Provide the [x, y] coordinate of the cell's center where the given text is located.  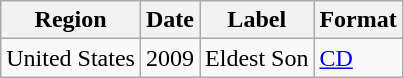
2009 [170, 58]
Date [170, 20]
Label [257, 20]
CD [358, 58]
United States [71, 58]
Region [71, 20]
Eldest Son [257, 58]
Format [358, 20]
